Find where the given text appears and provide that cell's center as (x, y) coordinate. 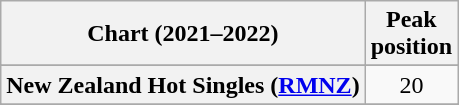
New Zealand Hot Singles (RMNZ) (183, 85)
20 (411, 85)
Chart (2021–2022) (183, 34)
Peakposition (411, 34)
